Provide the (x, y) coordinate of the cell's center where the given text is located.  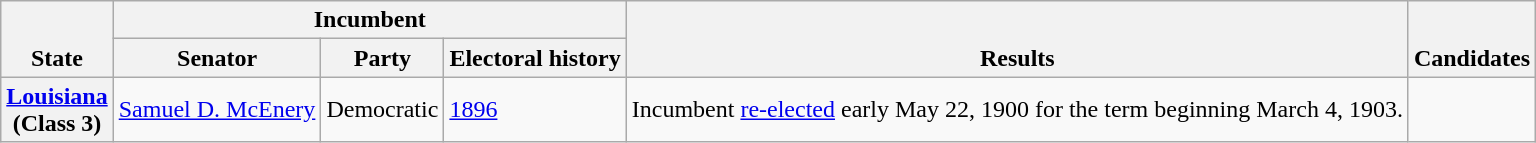
Senator (217, 58)
1896 (535, 110)
Incumbent re-elected early May 22, 1900 for the term beginning March 4, 1903. (1017, 110)
Candidates (1472, 39)
Louisiana(Class 3) (57, 110)
Results (1017, 39)
Incumbent (370, 20)
Electoral history (535, 58)
State (57, 39)
Party (382, 58)
Democratic (382, 110)
Samuel D. McEnery (217, 110)
